From the cell containing the given text, extract its center point as [X, Y] coordinate. 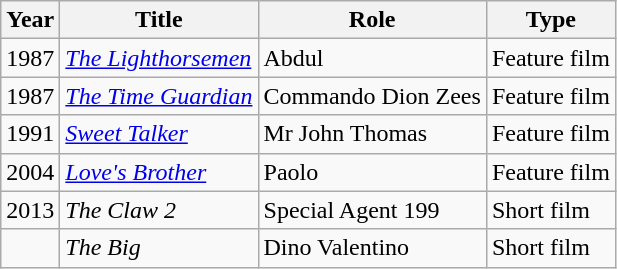
2004 [30, 172]
Role [372, 20]
The Time Guardian [159, 96]
Abdul [372, 58]
The Big [159, 248]
Love's Brother [159, 172]
2013 [30, 210]
Dino Valentino [372, 248]
Title [159, 20]
Special Agent 199 [372, 210]
The Claw 2 [159, 210]
1991 [30, 134]
Mr John Thomas [372, 134]
Type [550, 20]
The Lighthorsemen [159, 58]
Sweet Talker [159, 134]
Paolo [372, 172]
Commando Dion Zees [372, 96]
Year [30, 20]
